Find where the given text appears and provide that cell's center as (x, y) coordinate. 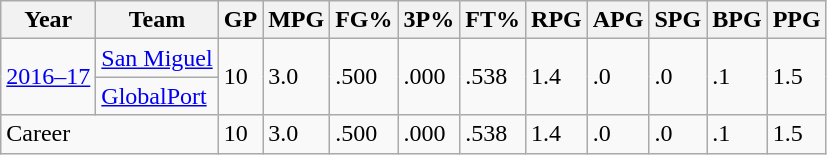
RPG (557, 20)
FG% (364, 20)
GlobalPort (157, 96)
BPG (737, 20)
PPG (796, 20)
3P% (429, 20)
GP (240, 20)
Career (110, 134)
SPG (678, 20)
Team (157, 20)
APG (618, 20)
MPG (296, 20)
San Miguel (157, 58)
2016–17 (48, 77)
FT% (493, 20)
Year (48, 20)
